Detect which cell encompasses the target text, then output its (X, Y) center coordinate. 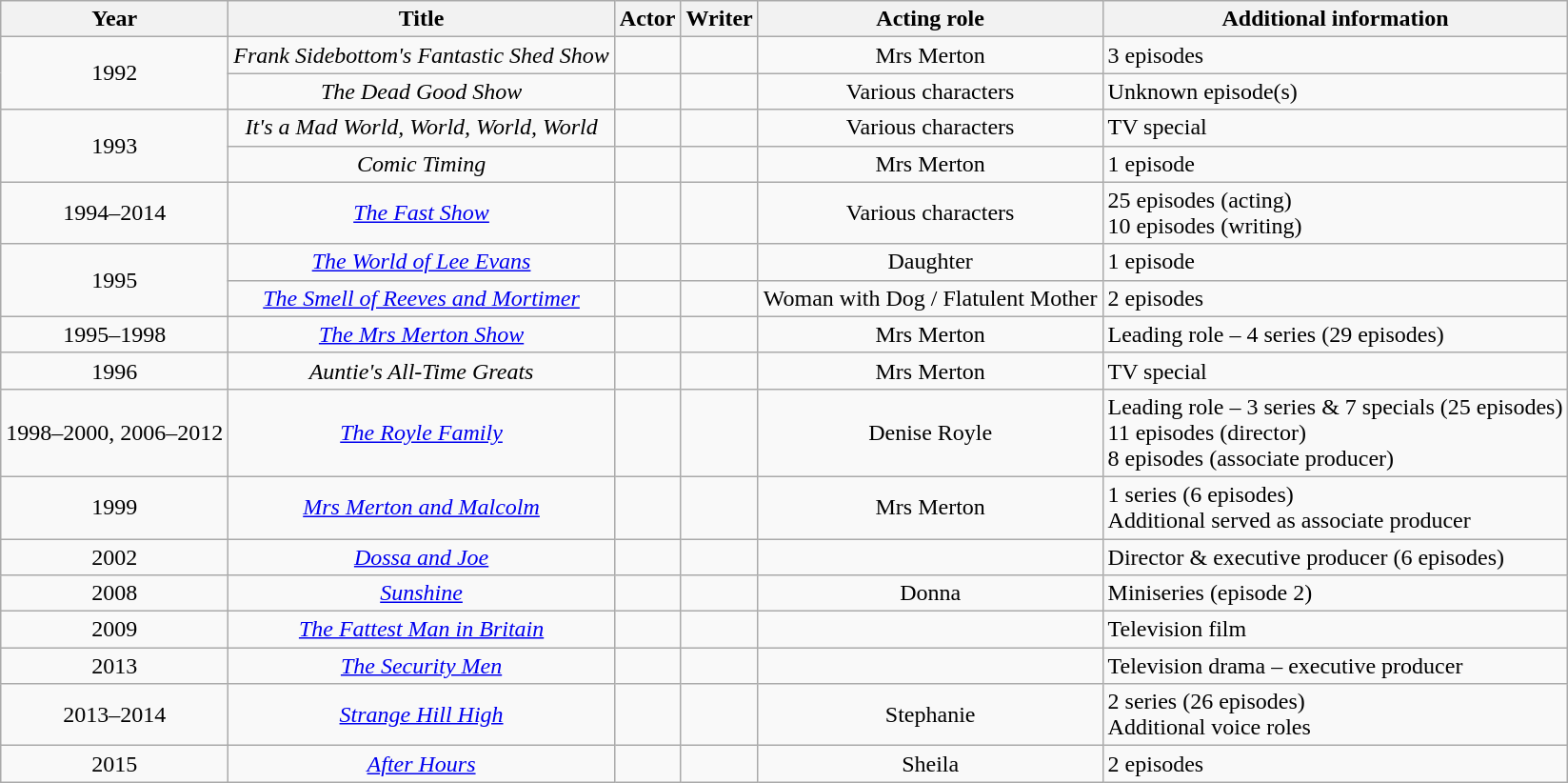
3 episodes (1335, 55)
Woman with Dog / Flatulent Mother (930, 298)
The Smell of Reeves and Mortimer (421, 298)
Donna (930, 593)
Dossa and Joe (421, 557)
The Fast Show (421, 213)
1995–1998 (114, 334)
2015 (114, 764)
Television drama – executive producer (1335, 666)
Leading role – 4 series (29 episodes) (1335, 334)
Leading role – 3 series & 7 specials (25 episodes) 11 episodes (director) 8 episodes (associate producer) (1335, 432)
The Security Men (421, 666)
The World of Lee Evans (421, 262)
2013 (114, 666)
1993 (114, 146)
Writer (720, 19)
1998–2000, 2006–2012 (114, 432)
Daughter (930, 262)
2 series (26 episodes) Additional voice roles (1335, 714)
Stephanie (930, 714)
Year (114, 19)
Mrs Merton and Malcolm (421, 507)
Acting role (930, 19)
Denise Royle (930, 432)
Strange Hill High (421, 714)
Miniseries (episode 2) (1335, 593)
1996 (114, 371)
Director & executive producer (6 episodes) (1335, 557)
1992 (114, 73)
Sheila (930, 764)
1 series (6 episodes) Additional served as associate producer (1335, 507)
2009 (114, 630)
2013–2014 (114, 714)
1994–2014 (114, 213)
2008 (114, 593)
Auntie's All-Time Greats (421, 371)
Sunshine (421, 593)
Comic Timing (421, 164)
1999 (114, 507)
Television film (1335, 630)
Additional information (1335, 19)
After Hours (421, 764)
1995 (114, 280)
Frank Sidebottom's Fantastic Shed Show (421, 55)
The Fattest Man in Britain (421, 630)
2002 (114, 557)
The Mrs Merton Show (421, 334)
Actor (647, 19)
25 episodes (acting) 10 episodes (writing) (1335, 213)
The Royle Family (421, 432)
Unknown episode(s) (1335, 91)
It's a Mad World, World, World, World (421, 128)
The Dead Good Show (421, 91)
Title (421, 19)
